Return the (X, Y) coordinate for the center point of the cell that contains the specified text.  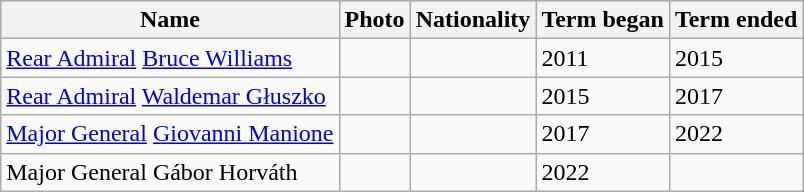
Nationality (473, 20)
Rear Admiral Waldemar Głuszko (170, 96)
2011 (603, 58)
Major General Giovanni Manione (170, 134)
Term began (603, 20)
Name (170, 20)
Photo (374, 20)
Term ended (736, 20)
Major General Gábor Horváth (170, 172)
Rear Admiral Bruce Williams (170, 58)
